Scan for the cell matching the given text and deliver its (X, Y) coordinate at center. 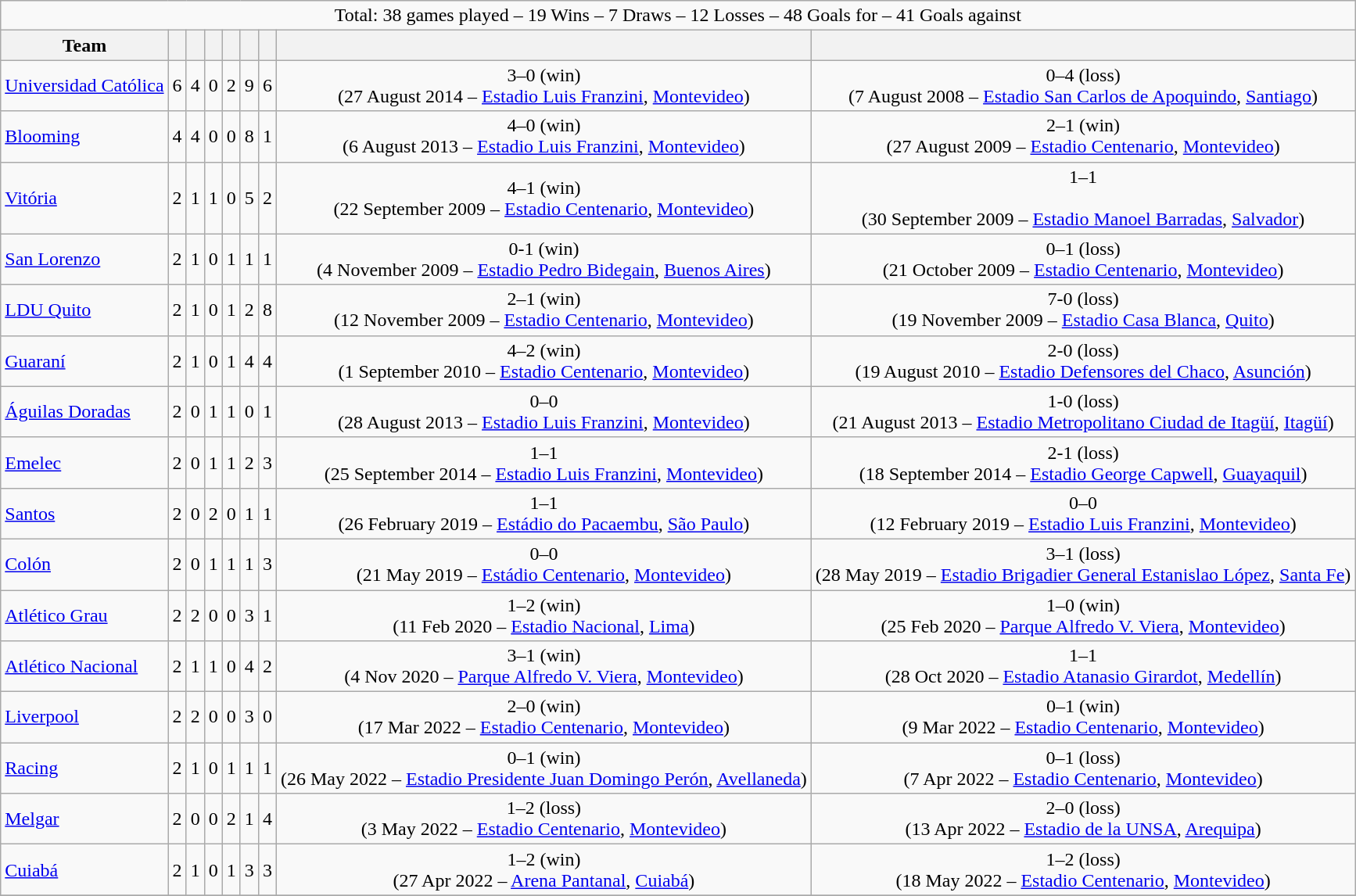
1–0 (win) (25 Feb 2020 – Parque Alfredo V. Viera, Montevideo) (1083, 615)
1–2 (win) (27 Apr 2022 – Arena Pantanal, Cuiabá) (543, 869)
4–0 (win) (6 August 2013 – Estadio Luis Franzini, Montevideo) (543, 136)
2–0 (loss) (13 Apr 2022 – Estadio de la UNSA, Arequipa) (1083, 819)
1–2 (loss) (3 May 2022 – Estadio Centenario, Montevideo) (543, 819)
Águilas Doradas (84, 411)
3–0 (win) (27 August 2014 – Estadio Luis Franzini, Montevideo) (543, 86)
Cuiabá (84, 869)
4–1 (win) (22 September 2009 – Estadio Centenario, Montevideo) (543, 198)
Racing (84, 768)
3–1 (win) (4 Nov 2020 – Parque Alfredo V. Viera, Montevideo) (543, 666)
1–1 (25 September 2014 – Estadio Luis Franzini, Montevideo) (543, 463)
4–2 (win) (1 September 2010 – Estadio Centenario, Montevideo) (543, 361)
0–4 (loss) (7 August 2008 – Estadio San Carlos de Apoquindo, Santiago) (1083, 86)
0–1 (win) (26 May 2022 – Estadio Presidente Juan Domingo Perón, Avellaneda) (543, 768)
Vitória (84, 198)
Blooming (84, 136)
0–1 (loss) (21 October 2009 – Estadio Centenario, Montevideo) (1083, 260)
2-1 (loss) (18 September 2014 – Estadio George Capwell, Guayaquil) (1083, 463)
1–2 (win) (11 Feb 2020 – Estadio Nacional, Lima) (543, 615)
Colón (84, 564)
Melgar (84, 819)
Atlético Grau (84, 615)
Team (84, 45)
0–0 (21 May 2019 – Estádio Centenario, Montevideo) (543, 564)
0–1 (loss) (7 Apr 2022 – Estadio Centenario, Montevideo) (1083, 768)
3–1 (loss) (28 May 2019 – Estadio Brigadier General Estanislao López, Santa Fe) (1083, 564)
5 (249, 198)
1–1 (30 September 2009 – Estadio Manoel Barradas, Salvador) (1083, 198)
Liverpool (84, 718)
2–0 (win) (17 Mar 2022 – Estadio Centenario, Montevideo) (543, 718)
1–2 (loss) (18 May 2022 – Estadio Centenario, Montevideo) (1083, 869)
Santos (84, 513)
2-0 (loss) (19 August 2010 – Estadio Defensores del Chaco, Asunción) (1083, 361)
2–1 (win) (27 August 2009 – Estadio Centenario, Montevideo) (1083, 136)
0–0 (12 February 2019 – Estadio Luis Franzini, Montevideo) (1083, 513)
9 (249, 86)
1–1 (26 February 2019 – Estádio do Pacaembu, São Paulo) (543, 513)
0–0 (28 August 2013 – Estadio Luis Franzini, Montevideo) (543, 411)
1–1 (28 Oct 2020 – Estadio Atanasio Girardot, Medellín) (1083, 666)
Emelec (84, 463)
Atlético Nacional (84, 666)
San Lorenzo (84, 260)
Total: 38 games played – 19 Wins – 7 Draws – 12 Losses – 48 Goals for – 41 Goals against (678, 16)
Guaraní (84, 361)
1-0 (loss) (21 August 2013 – Estadio Metropolitano Ciudad de Itagüí, Itagüí) (1083, 411)
2–1 (win) (12 November 2009 – Estadio Centenario, Montevideo) (543, 310)
LDU Quito (84, 310)
0-1 (win) (4 November 2009 – Estadio Pedro Bidegain, Buenos Aires) (543, 260)
0–1 (win) (9 Mar 2022 – Estadio Centenario, Montevideo) (1083, 718)
Universidad Católica (84, 86)
7-0 (loss) (19 November 2009 – Estadio Casa Blanca, Quito) (1083, 310)
